Provide the (X, Y) coordinate of the cell's center where the given text is located.  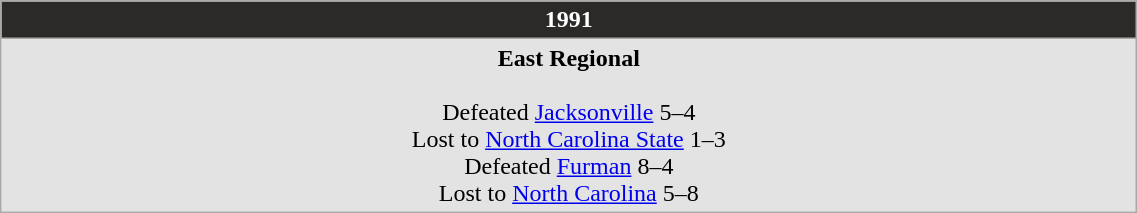
East RegionalDefeated Jacksonville 5–4 Lost to North Carolina State 1–3 Defeated Furman 8–4 Lost to North Carolina 5–8 (569, 126)
1991 (569, 20)
